Detect which cell encompasses the target text, then output its (X, Y) center coordinate. 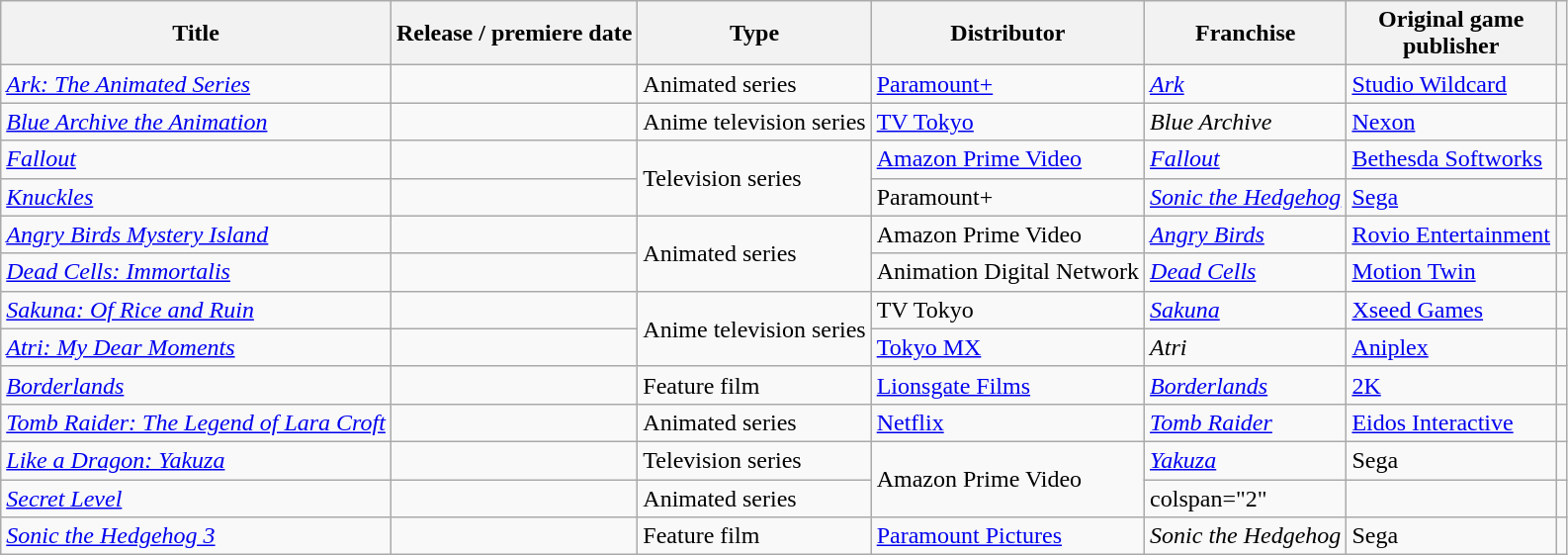
Netflix (1007, 422)
Nexon (1451, 122)
colspan="2" (1246, 498)
Aniplex (1451, 347)
Ark: The Animated Series (196, 84)
Tomb Raider: The Legend of Lara Croft (196, 422)
Sakuna: Of Rice and Ruin (196, 310)
Atri (1246, 347)
Bethesda Softworks (1451, 159)
Studio Wildcard (1451, 84)
Dead Cells (1246, 272)
2K (1451, 385)
Release / premiere date (514, 34)
Lionsgate Films (1007, 385)
Secret Level (196, 498)
Atri: My Dear Moments (196, 347)
Tokyo MX (1007, 347)
Knuckles (196, 197)
Tomb Raider (1246, 422)
Eidos Interactive (1451, 422)
Blue Archive the Animation (196, 122)
Angry Birds (1246, 234)
Rovio Entertainment (1451, 234)
Yakuza (1246, 460)
Blue Archive (1246, 122)
Paramount Pictures (1007, 536)
Animation Digital Network (1007, 272)
Dead Cells: Immortalis (196, 272)
Distributor (1007, 34)
Title (196, 34)
Xseed Games (1451, 310)
Sakuna (1246, 310)
Motion Twin (1451, 272)
Franchise (1246, 34)
Sonic the Hedgehog 3 (196, 536)
Ark (1246, 84)
Type (754, 34)
Like a Dragon: Yakuza (196, 460)
Original gamepublisher (1451, 34)
Angry Birds Mystery Island (196, 234)
